Extract the [X, Y] coordinate from the center of the cell holding the provided text.  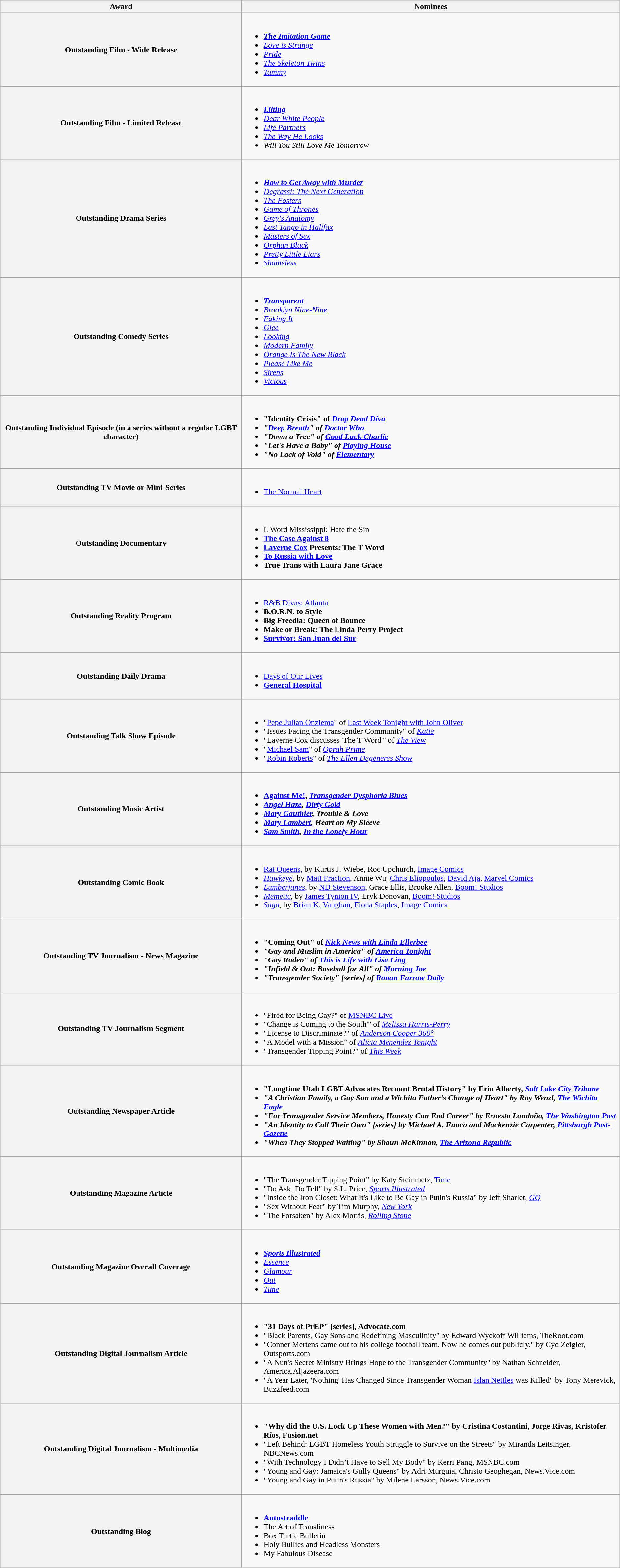
Outstanding Drama Series [121, 218]
Outstanding TV Journalism Segment [121, 1029]
LiltingDear White PeopleLife PartnersThe Way He LooksWill You Still Love Me Tomorrow [431, 123]
Outstanding Magazine Overall Coverage [121, 1267]
Outstanding Comic Book [121, 882]
Days of Our LivesGeneral Hospital [431, 676]
The Imitation GameLove is StrangePrideThe Skeleton TwinsTammy [431, 50]
Nominees [431, 7]
Outstanding Blog [121, 1531]
Outstanding Daily Drama [121, 676]
AutostraddleThe Art of TranslinessBox Turtle BulletinHoly Bullies and Headless MonstersMy Fabulous Disease [431, 1531]
Outstanding TV Journalism - News Magazine [121, 956]
R&B Divas: AtlantaB.O.R.N. to StyleBig Freedia: Queen of BounceMake or Break: The Linda Perry ProjectSurvivor: San Juan del Sur [431, 616]
Outstanding Individual Episode (in a series without a regular LGBT character) [121, 432]
Outstanding Documentary [121, 543]
The Normal Heart [431, 487]
Outstanding Digital Journalism - Multimedia [121, 1449]
TransparentBrooklyn Nine-NineFaking ItGleeLookingModern FamilyOrange Is The New BlackPlease Like MeSirensVicious [431, 336]
Outstanding Film - Limited Release [121, 123]
Outstanding Magazine Article [121, 1193]
Outstanding TV Movie or Mini-Series [121, 487]
Award [121, 7]
Outstanding Film - Wide Release [121, 50]
Outstanding Talk Show Episode [121, 736]
Outstanding Newspaper Article [121, 1111]
Sports IllustratedEssenceGlamourOutTime [431, 1267]
L Word Mississippi: Hate the SinThe Case Against 8Laverne Cox Presents: The T WordTo Russia with LoveTrue Trans with Laura Jane Grace [431, 543]
Outstanding Comedy Series [121, 336]
Outstanding Digital Journalism Article [121, 1353]
Outstanding Reality Program [121, 616]
Outstanding Music Artist [121, 809]
